Return [X, Y] of the center of cell containing provided text 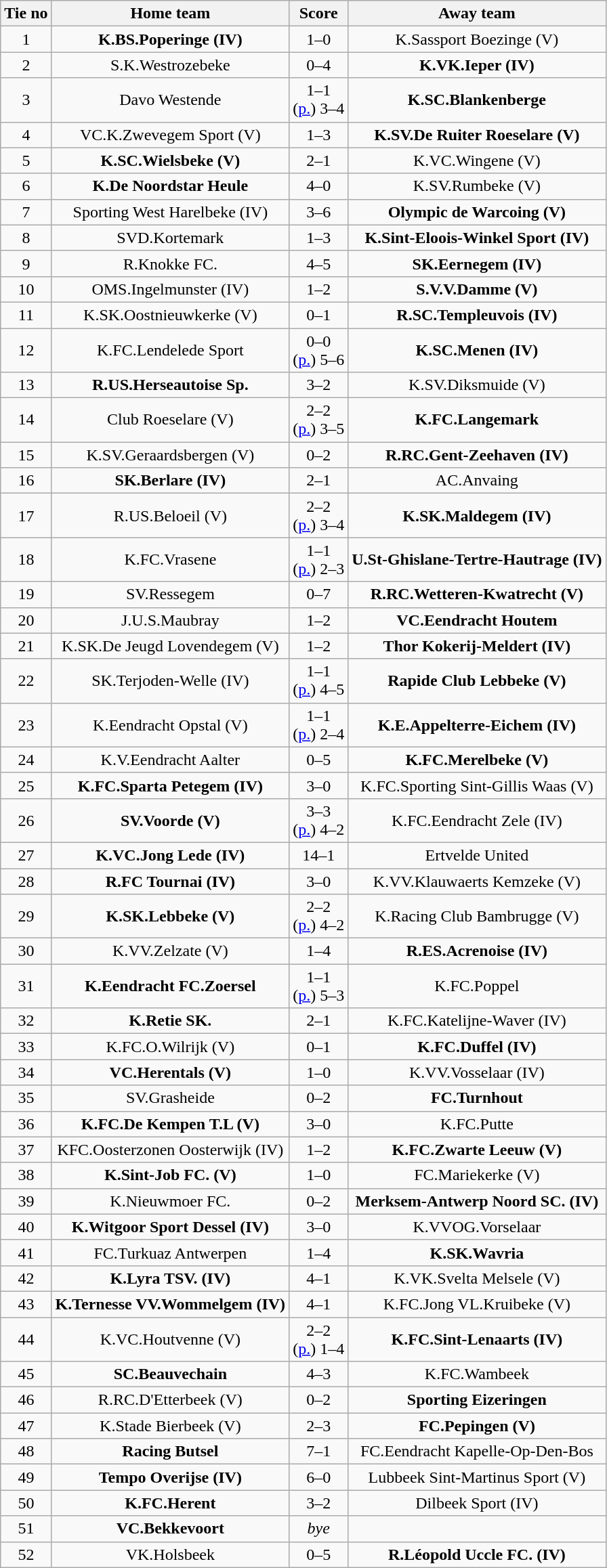
Club Roeselare (V) [171, 420]
VC.Eendracht Houtem [477, 620]
K.SV.Geraardsbergen (V) [171, 455]
3–6 [318, 212]
1–1(p.) 2–3 [318, 559]
44 [26, 1339]
FC.Turkuaz Antwerpen [171, 1253]
K.VK.Svelta Melsele (V) [477, 1278]
1–1(p.) 3–4 [318, 100]
R.ES.Acrenoise (IV) [477, 951]
FC.Eendracht Kapelle-Op-Den-Bos [477, 1452]
KFC.Oosterzonen Oosterwijk (IV) [171, 1150]
K.SK.Wavria [477, 1253]
Merksem-Antwerp Noord SC. (IV) [477, 1201]
K.Sint-Job FC. (V) [171, 1175]
K.Lyra TSV. (IV) [171, 1278]
VK.Holsbeek [171, 1554]
K.SV.Diksmuide (V) [477, 385]
S.V.V.Damme (V) [477, 289]
23 [26, 724]
K.SK.Lebbeke (V) [171, 917]
21 [26, 646]
K.SV.De Ruiter Roeselare (V) [477, 135]
K.Ternesse VV.Wommelgem (IV) [171, 1304]
K.FC.Duffel (IV) [477, 1047]
41 [26, 1253]
OMS.Ingelmunster (IV) [171, 289]
K.Stade Bierbeek (V) [171, 1426]
K.Sint-Eloois-Winkel Sport (IV) [477, 238]
K.FC.Sparta Petegem (IV) [171, 785]
51 [26, 1529]
K.Eendracht FC.Zoersel [171, 986]
Sporting West Harelbeke (IV) [171, 212]
K.Eendracht Opstal (V) [171, 724]
K.VC.Houtvenne (V) [171, 1339]
5 [26, 160]
Sporting Eizeringen [477, 1400]
27 [26, 855]
Olympic de Warcoing (V) [477, 212]
AC.Anvaing [477, 481]
S.K.Westrozebeke [171, 65]
VC.Herentals (V) [171, 1072]
K.Witgoor Sport Dessel (IV) [171, 1227]
42 [26, 1278]
45 [26, 1374]
FC.Mariekerke (V) [477, 1175]
16 [26, 481]
40 [26, 1227]
Dilbeek Sport (IV) [477, 1503]
15 [26, 455]
K.Retie SK. [171, 1021]
Thor Kokerij-Meldert (IV) [477, 646]
R.RC.Wetteren-Kwatrecht (V) [477, 594]
R.FC Tournai (IV) [171, 881]
46 [26, 1400]
K.FC.O.Wilrijk (V) [171, 1047]
R.RC.D'Etterbeek (V) [171, 1400]
K.De Noordstar Heule [171, 186]
K.FC.De Kempen T.L (V) [171, 1124]
K.VC.Wingene (V) [477, 160]
6 [26, 186]
K.VVOG.Vorselaar [477, 1227]
K.VK.Ieper (IV) [477, 65]
SK.Berlare (IV) [171, 481]
K.Nieuwmoer FC. [171, 1201]
0–0(p.) 5–6 [318, 349]
SV.Voorde (V) [171, 821]
50 [26, 1503]
1 [26, 39]
K.FC.Wambeek [477, 1374]
Rapide Club Lebbeke (V) [477, 681]
7 [26, 212]
Davo Westende [171, 100]
K.SK.Maldegem (IV) [477, 516]
22 [26, 681]
31 [26, 986]
49 [26, 1477]
K.VV.Klauwaerts Kemzeke (V) [477, 881]
47 [26, 1426]
36 [26, 1124]
K.FC.Lendelede Sport [171, 349]
1–1(p.) 2–4 [318, 724]
K.SC.Blankenberge [477, 100]
K.FC.Jong VL.Kruibeke (V) [477, 1304]
K.VC.Jong Lede (IV) [171, 855]
R.RC.Gent-Zeehaven (IV) [477, 455]
K.FC.Herent [171, 1503]
3–3(p.) 4–2 [318, 821]
FC.Pepingen (V) [477, 1426]
2–2(p.) 4–2 [318, 917]
Home team [171, 14]
4–0 [318, 186]
K.VV.Zelzate (V) [171, 951]
2–3 [318, 1426]
K.SK.De Jeugd Lovendegem (V) [171, 646]
2–2(p.) 3–4 [318, 516]
R.US.Herseautoise Sp. [171, 385]
K.SC.Menen (IV) [477, 349]
VC.Bekkevoort [171, 1529]
SK.Terjoden-Welle (IV) [171, 681]
K.FC.Putte [477, 1124]
K.VV.Vosselaar (IV) [477, 1072]
K.FC.Vrasene [171, 559]
Racing Butsel [171, 1452]
38 [26, 1175]
K.Racing Club Bambrugge (V) [477, 917]
0–4 [318, 65]
1–1(p.) 4–5 [318, 681]
K.FC.Poppel [477, 986]
R.SC.Templeuvois (IV) [477, 315]
29 [26, 917]
bye [318, 1529]
Score [318, 14]
K.E.Appelterre-Eichem (IV) [477, 724]
2–2(p.) 1–4 [318, 1339]
4 [26, 135]
SC.Beauvechain [171, 1374]
R.Léopold Uccle FC. (IV) [477, 1554]
35 [26, 1098]
48 [26, 1452]
2 [26, 65]
43 [26, 1304]
1–1(p.) 5–3 [318, 986]
Away team [477, 14]
37 [26, 1150]
R.Knokke FC. [171, 263]
11 [26, 315]
K.SK.Oostnieuwkerke (V) [171, 315]
Lubbeek Sint-Martinus Sport (V) [477, 1477]
K.FC.Zwarte Leeuw (V) [477, 1150]
18 [26, 559]
14–1 [318, 855]
33 [26, 1047]
10 [26, 289]
26 [26, 821]
SVD.Kortemark [171, 238]
K.BS.Poperinge (IV) [171, 39]
Tie no [26, 14]
SV.Grasheide [171, 1098]
52 [26, 1554]
13 [26, 385]
FC.Turnhout [477, 1098]
SK.Eernegem (IV) [477, 263]
19 [26, 594]
K.FC.Eendracht Zele (IV) [477, 821]
39 [26, 1201]
14 [26, 420]
K.FC.Sint-Lenaarts (IV) [477, 1339]
30 [26, 951]
25 [26, 785]
4–5 [318, 263]
8 [26, 238]
9 [26, 263]
U.St-Ghislane-Tertre-Hautrage (IV) [477, 559]
2–2(p.) 3–5 [318, 420]
SV.Ressegem [171, 594]
12 [26, 349]
K.FC.Sporting Sint-Gillis Waas (V) [477, 785]
4–3 [318, 1374]
K.Sassport Boezinge (V) [477, 39]
K.V.Eendracht Aalter [171, 760]
K.SC.Wielsbeke (V) [171, 160]
17 [26, 516]
34 [26, 1072]
K.FC.Langemark [477, 420]
Ertvelde United [477, 855]
K.SV.Rumbeke (V) [477, 186]
20 [26, 620]
Tempo Overijse (IV) [171, 1477]
32 [26, 1021]
24 [26, 760]
J.U.S.Maubray [171, 620]
K.FC.Merelbeke (V) [477, 760]
7–1 [318, 1452]
6–0 [318, 1477]
28 [26, 881]
R.US.Beloeil (V) [171, 516]
K.FC.Katelijne-Waver (IV) [477, 1021]
3 [26, 100]
0–7 [318, 594]
VC.K.Zwevegem Sport (V) [171, 135]
